Search for the cell housing the specified text and yield its (X, Y) center coordinate. 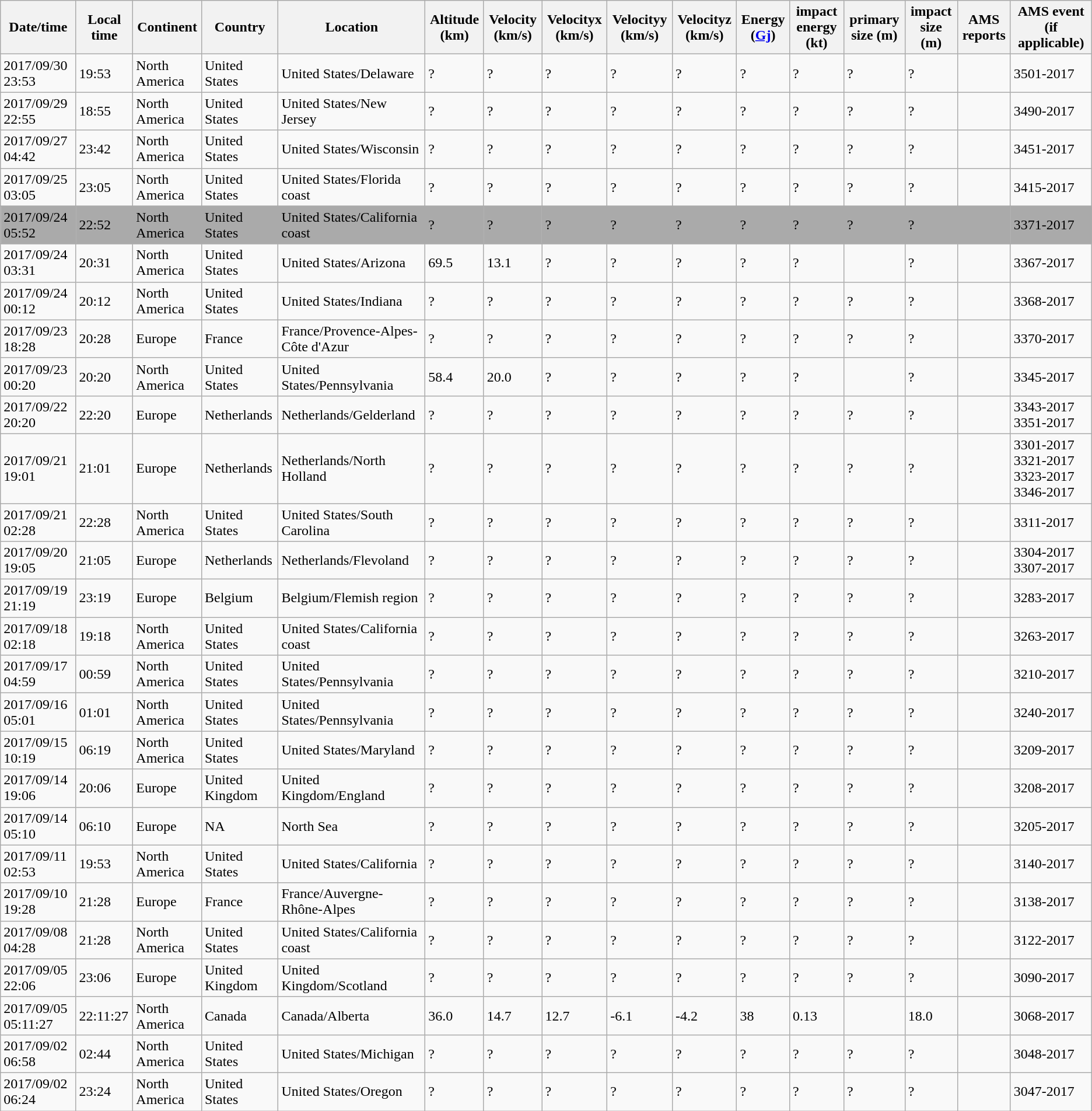
20:20 (104, 377)
primary size (m) (875, 27)
impact size (m) (931, 27)
3370-2017 (1051, 338)
3304-20173307-2017 (1051, 560)
Netherlands/North Holland (352, 468)
3345-2017 (1051, 377)
United Kingdom/England (352, 788)
3283-2017 (1051, 599)
20:06 (104, 788)
Belgium (239, 599)
-6.1 (640, 1015)
36.0 (454, 1015)
2017/09/15 10:19 (38, 750)
3368-2017 (1051, 301)
2017/09/23 18:28 (38, 338)
Location (352, 27)
3210-2017 (1051, 675)
Country (239, 27)
23:05 (104, 187)
3343-2017 3351-2017 (1051, 414)
Altitude (km) (454, 27)
France/Provence-Alpes-Côte d'Azur (352, 338)
United States/California (352, 864)
20:28 (104, 338)
United States/South Carolina (352, 522)
3263-2017 (1051, 636)
AMS reports (984, 27)
2017/09/05 22:06 (38, 978)
United States/Florida coast (352, 187)
United States/Maryland (352, 750)
23:42 (104, 149)
13.1 (513, 263)
22:11:27 (104, 1015)
United States/Michigan (352, 1054)
3208-2017 (1051, 788)
Date/time (38, 27)
2017/09/29 22:55 (38, 111)
18:55 (104, 111)
Netherlands/Flevoland (352, 560)
Velocityz (km/s) (705, 27)
United States/Oregon (352, 1091)
Velocityy (km/s) (640, 27)
22:52 (104, 225)
3240-2017 (1051, 712)
2017/09/11 02:53 (38, 864)
0.13 (817, 1015)
2017/09/20 19:05 (38, 560)
2017/09/10 19:28 (38, 902)
2017/09/02 06:58 (38, 1054)
2017/09/08 04:28 (38, 939)
Belgium/Flemish region (352, 599)
23:24 (104, 1091)
3122-2017 (1051, 939)
20:12 (104, 301)
2017/09/05 05:11:27 (38, 1015)
2017/09/16 05:01 (38, 712)
58.4 (454, 377)
3451-2017 (1051, 149)
United States/Delaware (352, 74)
2017/09/18 02:18 (38, 636)
3501-2017 (1051, 74)
38 (763, 1015)
3048-2017 (1051, 1054)
3205-2017 (1051, 826)
02:44 (104, 1054)
Energy (Gj) (763, 27)
North Sea (352, 826)
AMS event (if applicable) (1051, 27)
00:59 (104, 675)
Netherlands/Gelderland (352, 414)
14.7 (513, 1015)
3209-2017 (1051, 750)
3068-2017 (1051, 1015)
12.7 (575, 1015)
3311-2017 (1051, 522)
3301-2017 3321-2017 3323-2017 3346-2017 (1051, 468)
21:05 (104, 560)
2017/09/14 05:10 (38, 826)
United States/New Jersey (352, 111)
3090-2017 (1051, 978)
United Kingdom/Scotland (352, 978)
23:19 (104, 599)
22:20 (104, 414)
impact energy (kt) (817, 27)
06:19 (104, 750)
3138-2017 (1051, 902)
Canada/Alberta (352, 1015)
Velocity (km/s) (513, 27)
2017/09/21 02:28 (38, 522)
France/Auvergne-Rhône-Alpes (352, 902)
3371-2017 (1051, 225)
2017/09/21 19:01 (38, 468)
2017/09/22 20:20 (38, 414)
2017/09/24 05:52 (38, 225)
United States/Indiana (352, 301)
2017/09/23 00:20 (38, 377)
United States/Wisconsin (352, 149)
2017/09/19 21:19 (38, 599)
Continent (167, 27)
20:31 (104, 263)
3047-2017 (1051, 1091)
Canada (239, 1015)
2017/09/30 23:53 (38, 74)
06:10 (104, 826)
2017/09/24 00:12 (38, 301)
United States/Arizona (352, 263)
21:01 (104, 468)
19:18 (104, 636)
2017/09/24 03:31 (38, 263)
Velocityx (km/s) (575, 27)
2017/09/25 03:05 (38, 187)
2017/09/27 04:42 (38, 149)
2017/09/02 06:24 (38, 1091)
-4.2 (705, 1015)
22:28 (104, 522)
3140-2017 (1051, 864)
3490-2017 (1051, 111)
3367-2017 (1051, 263)
2017/09/14 19:06 (38, 788)
23:06 (104, 978)
3415-2017 (1051, 187)
2017/09/17 04:59 (38, 675)
20.0 (513, 377)
69.5 (454, 263)
Local time (104, 27)
NA (239, 826)
18.0 (931, 1015)
01:01 (104, 712)
